Output the [x, y] coordinate of the center of the cell containing the given text.  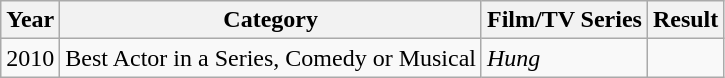
Year [30, 20]
Category [271, 20]
Best Actor in a Series, Comedy or Musical [271, 58]
2010 [30, 58]
Film/TV Series [564, 20]
Result [685, 20]
Hung [564, 58]
